Output the (X, Y) coordinate of the center of the cell containing the given text.  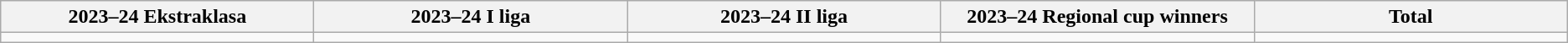
2023–24 I liga (471, 17)
2023–24 Regional cup winners (1097, 17)
2023–24 II liga (784, 17)
2023–24 Ekstraklasa (157, 17)
Total (1411, 17)
